Locate the cell with the specified text and output its [X, Y] center coordinate. 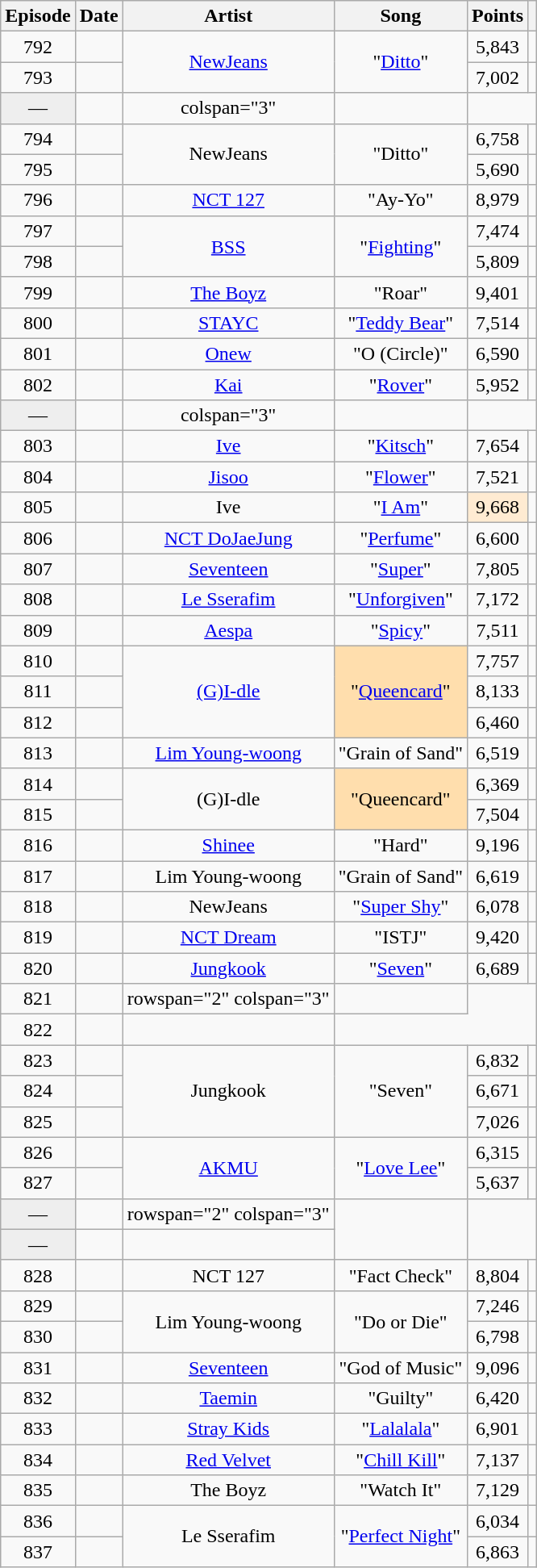
7,654 [497, 446]
803 [38, 446]
6,863 [497, 1552]
Onew [228, 353]
"Love Lee" [400, 1168]
797 [38, 231]
807 [38, 569]
822 [38, 1030]
6,671 [497, 1091]
"Perfect Night" [400, 1537]
837 [38, 1552]
"God of Music" [400, 1368]
793 [38, 77]
827 [38, 1183]
7,026 [497, 1122]
"Chill Kill" [400, 1460]
823 [38, 1060]
"ISTJ" [400, 938]
831 [38, 1368]
"Spicy" [400, 630]
811 [38, 692]
"Unforgiven" [400, 600]
7,504 [497, 814]
821 [38, 999]
813 [38, 753]
"I Am" [400, 508]
"Fact Check" [400, 1275]
"Watch It" [400, 1491]
814 [38, 784]
7,511 [497, 630]
7,246 [497, 1306]
833 [38, 1429]
7,129 [497, 1491]
NCT DoJaeJung [228, 538]
"Super Shy" [400, 907]
6,600 [497, 538]
"Super" [400, 569]
824 [38, 1091]
792 [38, 47]
834 [38, 1460]
"Flower" [400, 477]
6,519 [497, 753]
7,137 [497, 1460]
815 [38, 814]
795 [38, 169]
8,133 [497, 692]
NCT Dream [228, 938]
816 [38, 845]
"Lalalala" [400, 1429]
835 [38, 1491]
AKMU [228, 1168]
6,689 [497, 968]
6,798 [497, 1336]
Episode [38, 16]
7,514 [497, 323]
825 [38, 1122]
810 [38, 661]
Shinee [228, 845]
6,460 [497, 722]
"Do or Die" [400, 1321]
830 [38, 1336]
"Roar" [400, 292]
9,668 [497, 508]
5,952 [497, 385]
796 [38, 200]
BSS [228, 246]
8,804 [497, 1275]
"Rover" [400, 385]
836 [38, 1521]
9,401 [497, 292]
6,369 [497, 784]
6,758 [497, 139]
800 [38, 323]
"Kitsch" [400, 446]
9,420 [497, 938]
6,901 [497, 1429]
817 [38, 876]
7,757 [497, 661]
829 [38, 1306]
801 [38, 353]
Red Velvet [228, 1460]
7,172 [497, 600]
9,096 [497, 1368]
Points [497, 16]
6,832 [497, 1060]
826 [38, 1152]
"Guilty" [400, 1399]
812 [38, 722]
799 [38, 292]
820 [38, 968]
819 [38, 938]
6,420 [497, 1399]
Aespa [228, 630]
805 [38, 508]
802 [38, 385]
828 [38, 1275]
6,590 [497, 353]
Kai [228, 385]
7,474 [497, 231]
6,619 [497, 876]
5,809 [497, 261]
8,979 [497, 200]
832 [38, 1399]
804 [38, 477]
7,002 [497, 77]
"Perfume" [400, 538]
7,521 [497, 477]
"Teddy Bear" [400, 323]
798 [38, 261]
"Ay-Yo" [400, 200]
Song [400, 16]
"O (Circle)" [400, 353]
7,805 [497, 569]
794 [38, 139]
Date [98, 16]
"Hard" [400, 845]
"Fighting" [400, 246]
818 [38, 907]
808 [38, 600]
809 [38, 630]
STAYC [228, 323]
Jisoo [228, 477]
806 [38, 538]
Artist [228, 16]
5,637 [497, 1183]
6,078 [497, 907]
Taemin [228, 1399]
6,034 [497, 1521]
Stray Kids [228, 1429]
5,690 [497, 169]
9,196 [497, 845]
5,843 [497, 47]
6,315 [497, 1152]
